Identify which cell holds the provided text, then report its (x, y) central coordinate. 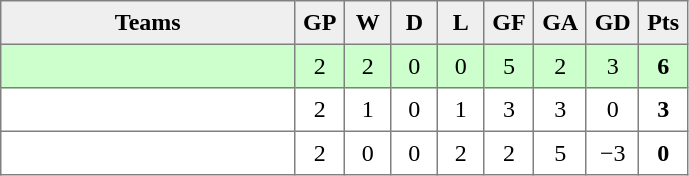
−3 (612, 153)
L (461, 23)
D (414, 23)
Teams (148, 23)
GD (612, 23)
GP (320, 23)
Pts (663, 23)
GF (509, 23)
W (368, 23)
GA (560, 23)
6 (663, 66)
